Return the (X, Y) coordinate for the center point of the cell that contains the specified text.  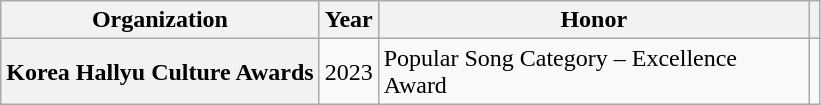
Honor (594, 20)
Korea Hallyu Culture Awards (160, 72)
2023 (348, 72)
Organization (160, 20)
Popular Song Category – Excellence Award (594, 72)
Year (348, 20)
